Identify which cell holds the provided text, then report its (x, y) central coordinate. 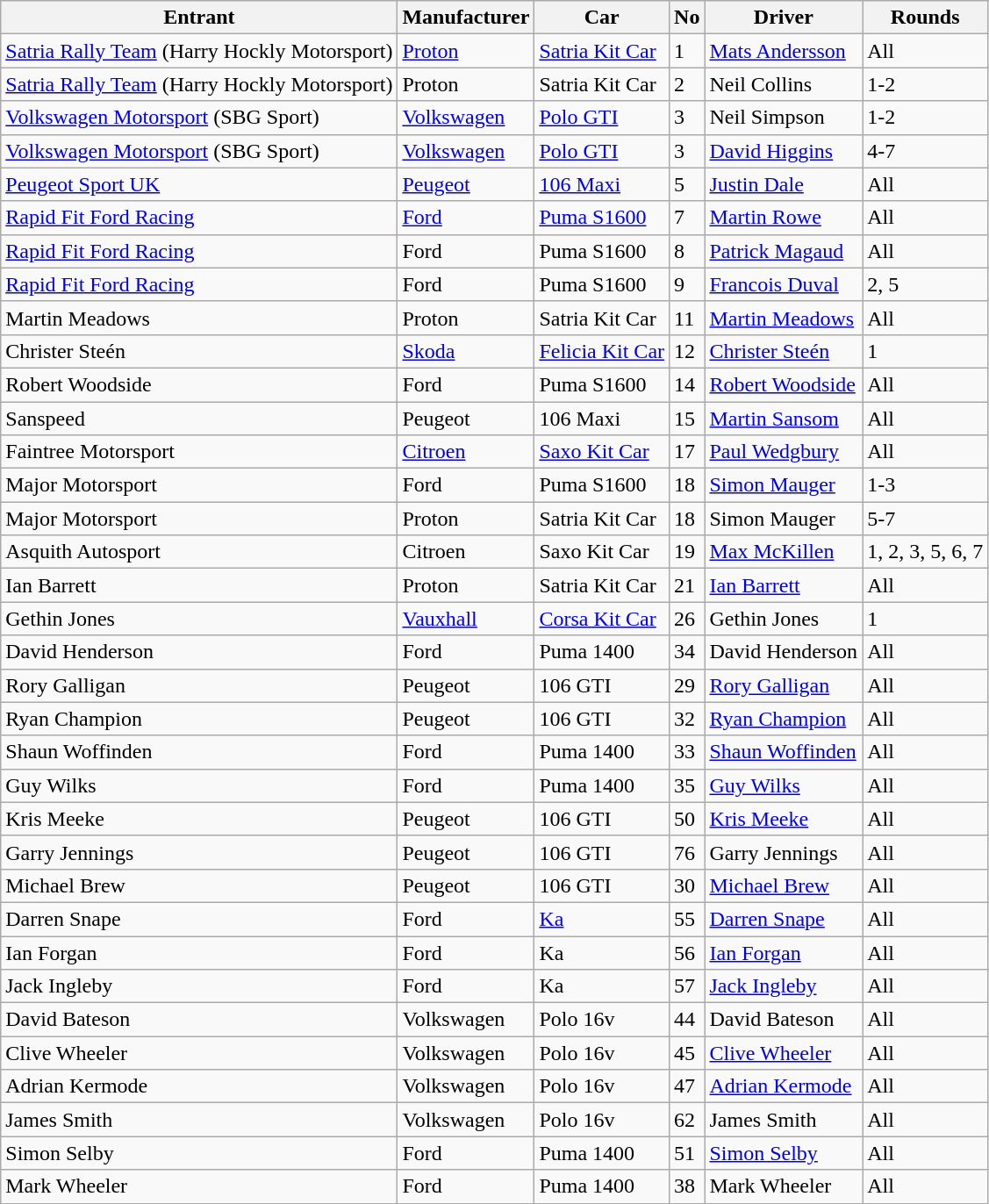
Justin Dale (784, 184)
47 (687, 1086)
45 (687, 1053)
51 (687, 1153)
1-3 (925, 485)
50 (687, 819)
Asquith Autosport (199, 552)
5 (687, 184)
33 (687, 752)
8 (687, 251)
12 (687, 351)
Neil Simpson (784, 118)
Faintree Motorsport (199, 452)
26 (687, 619)
Skoda (466, 351)
29 (687, 685)
Paul Wedgbury (784, 452)
4-7 (925, 151)
56 (687, 952)
55 (687, 919)
7 (687, 218)
32 (687, 719)
11 (687, 318)
Rounds (925, 18)
Patrick Magaud (784, 251)
Martin Rowe (784, 218)
76 (687, 852)
Entrant (199, 18)
Sanspeed (199, 419)
Francois Duval (784, 284)
62 (687, 1120)
34 (687, 652)
21 (687, 585)
Felicia Kit Car (602, 351)
30 (687, 885)
Corsa Kit Car (602, 619)
35 (687, 785)
Driver (784, 18)
5-7 (925, 519)
David Higgins (784, 151)
57 (687, 986)
Martin Sansom (784, 419)
44 (687, 1020)
Car (602, 18)
Max McKillen (784, 552)
1, 2, 3, 5, 6, 7 (925, 552)
2, 5 (925, 284)
Mats Andersson (784, 51)
19 (687, 552)
No (687, 18)
9 (687, 284)
Peugeot Sport UK (199, 184)
Manufacturer (466, 18)
Neil Collins (784, 84)
15 (687, 419)
14 (687, 384)
17 (687, 452)
2 (687, 84)
38 (687, 1186)
Vauxhall (466, 619)
